Extract the [x, y] coordinate from the center of the cell holding the provided text.  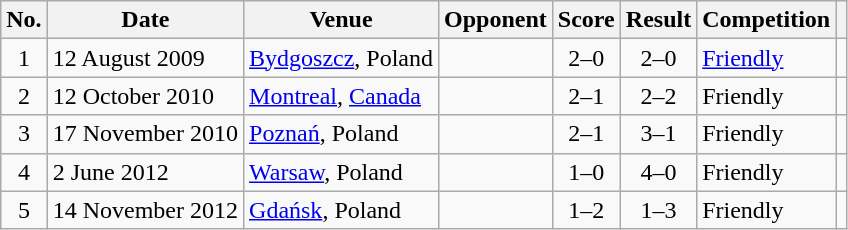
Poznań, Poland [342, 134]
Result [658, 20]
Venue [342, 20]
1–2 [586, 210]
12 October 2010 [145, 96]
2–2 [658, 96]
3 [24, 134]
4 [24, 172]
Date [145, 20]
Opponent [496, 20]
Warsaw, Poland [342, 172]
14 November 2012 [145, 210]
2 June 2012 [145, 172]
Score [586, 20]
12 August 2009 [145, 58]
1–3 [658, 210]
Bydgoszcz, Poland [342, 58]
4–0 [658, 172]
2 [24, 96]
5 [24, 210]
17 November 2010 [145, 134]
3–1 [658, 134]
No. [24, 20]
1–0 [586, 172]
1 [24, 58]
Montreal, Canada [342, 96]
Gdańsk, Poland [342, 210]
Competition [766, 20]
